Scan for the cell matching the given text and deliver its (x, y) coordinate at center. 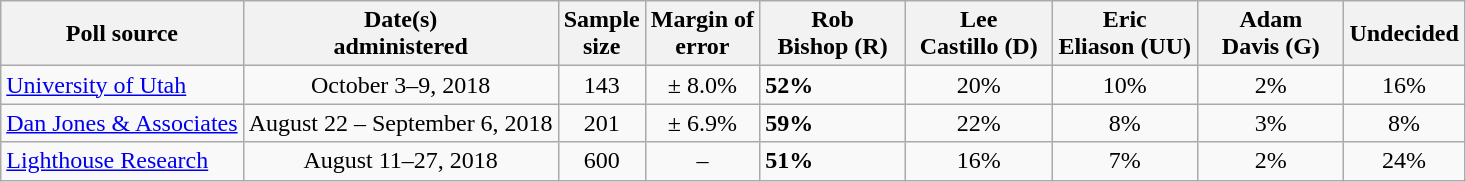
August 11–27, 2018 (400, 161)
Samplesize (602, 34)
± 6.9% (702, 123)
– (702, 161)
± 8.0% (702, 85)
LeeCastillo (D) (979, 34)
24% (1404, 161)
RobBishop (R) (833, 34)
22% (979, 123)
AdamDavis (G) (1271, 34)
3% (1271, 123)
University of Utah (122, 85)
52% (833, 85)
10% (1125, 85)
7% (1125, 161)
Undecided (1404, 34)
59% (833, 123)
October 3–9, 2018 (400, 85)
Margin oferror (702, 34)
201 (602, 123)
Date(s)administered (400, 34)
Dan Jones & Associates (122, 123)
20% (979, 85)
600 (602, 161)
EricEliason (UU) (1125, 34)
Lighthouse Research (122, 161)
Poll source (122, 34)
51% (833, 161)
143 (602, 85)
August 22 – September 6, 2018 (400, 123)
